Detect which cell encompasses the target text, then output its (X, Y) center coordinate. 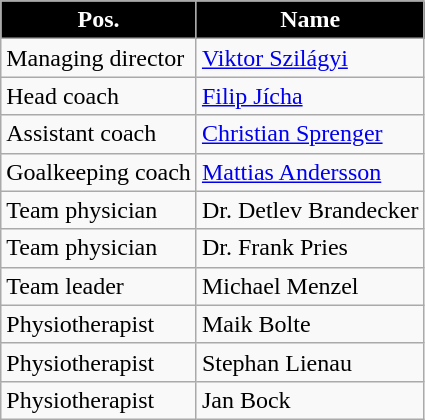
Dr. Detlev Brandecker (310, 210)
Christian Sprenger (310, 134)
Stephan Lienau (310, 362)
Head coach (99, 96)
Dr. Frank Pries (310, 248)
Filip Jícha (310, 96)
Goalkeeping coach (99, 172)
Michael Menzel (310, 286)
Jan Bock (310, 400)
Assistant coach (99, 134)
Viktor Szilágyi (310, 58)
Mattias Andersson (310, 172)
Maik Bolte (310, 324)
Pos. (99, 20)
Team leader (99, 286)
Managing director (99, 58)
Name (310, 20)
